Detect which cell encompasses the target text, then output its [X, Y] center coordinate. 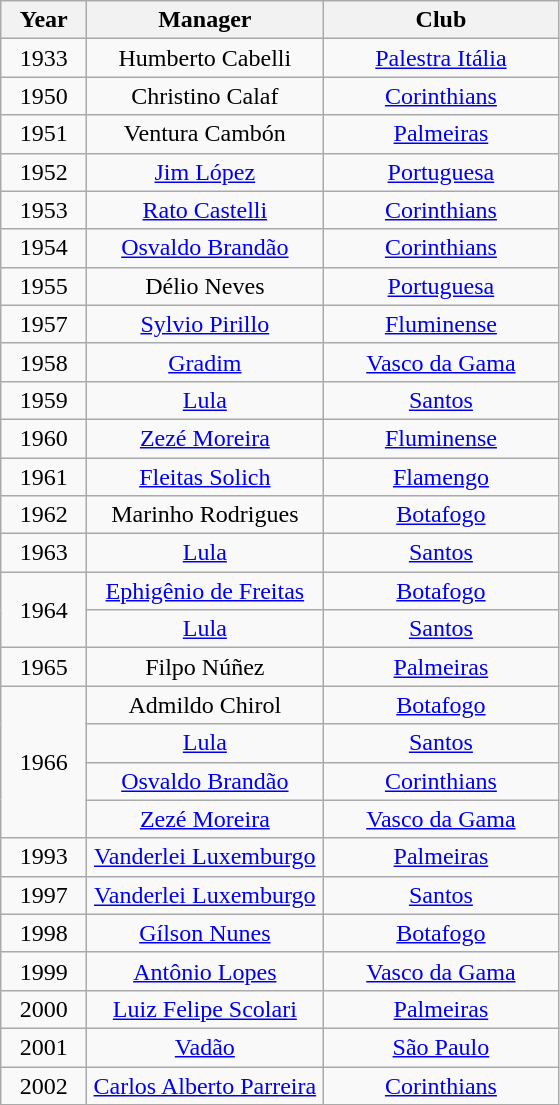
1959 [44, 400]
1999 [44, 971]
2002 [44, 1085]
1958 [44, 362]
Gílson Nunes [205, 933]
Antônio Lopes [205, 971]
1997 [44, 895]
São Paulo [441, 1047]
Filpo Núñez [205, 667]
Manager [205, 20]
1962 [44, 515]
1998 [44, 933]
Flamengo [441, 477]
Luiz Felipe Scolari [205, 1009]
1966 [44, 762]
1952 [44, 172]
1933 [44, 58]
Vadão [205, 1047]
1951 [44, 134]
Humberto Cabelli [205, 58]
1950 [44, 96]
Jim López [205, 172]
Fleitas Solich [205, 477]
1960 [44, 438]
1954 [44, 248]
1965 [44, 667]
Admildo Chirol [205, 705]
1964 [44, 610]
Gradim [205, 362]
2000 [44, 1009]
Sylvio Pirillo [205, 324]
1957 [44, 324]
Christino Calaf [205, 96]
Carlos Alberto Parreira [205, 1085]
Palestra Itália [441, 58]
Marinho Rodrigues [205, 515]
1963 [44, 553]
Ephigênio de Freitas [205, 591]
1993 [44, 857]
1953 [44, 210]
Ventura Cambón [205, 134]
2001 [44, 1047]
1955 [44, 286]
Rato Castelli [205, 210]
Year [44, 20]
Club [441, 20]
1961 [44, 477]
Délio Neves [205, 286]
